For the text-containing cell, return its midpoint in (X, Y) coordinate format. 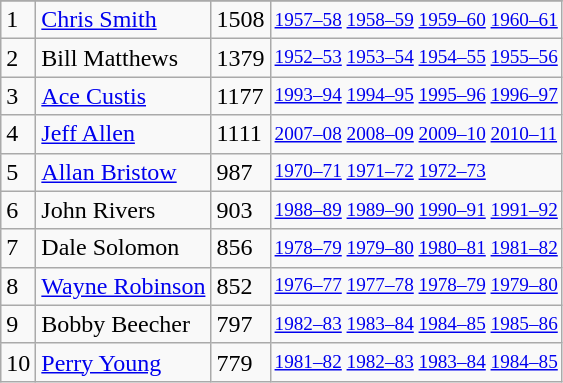
2 (18, 58)
1993–94 1994–95 1995–96 1996–97 (416, 96)
Bobby Beecher (124, 324)
9 (18, 324)
7 (18, 248)
2007–08 2008–09 2009–10 2010–11 (416, 134)
1952–53 1953–54 1954–55 1955–56 (416, 58)
1111 (240, 134)
4 (18, 134)
Bill Matthews (124, 58)
1177 (240, 96)
1976–77 1977–78 1978–79 1979–80 (416, 286)
3 (18, 96)
Wayne Robinson (124, 286)
987 (240, 172)
1970–71 1971–72 1972–73 (416, 172)
10 (18, 362)
1508 (240, 20)
1982–83 1983–84 1984–85 1985–86 (416, 324)
1957–58 1958–59 1959–60 1960–61 (416, 20)
1 (18, 20)
8 (18, 286)
852 (240, 286)
5 (18, 172)
1981–82 1982–83 1983–84 1984–85 (416, 362)
856 (240, 248)
6 (18, 210)
779 (240, 362)
1988–89 1989–90 1990–91 1991–92 (416, 210)
Chris Smith (124, 20)
1379 (240, 58)
John Rivers (124, 210)
Dale Solomon (124, 248)
Allan Bristow (124, 172)
Perry Young (124, 362)
Jeff Allen (124, 134)
1978–79 1979–80 1980–81 1981–82 (416, 248)
Ace Custis (124, 96)
903 (240, 210)
797 (240, 324)
